Determine the (x, y) coordinate at the center of the cell enclosing the given text.  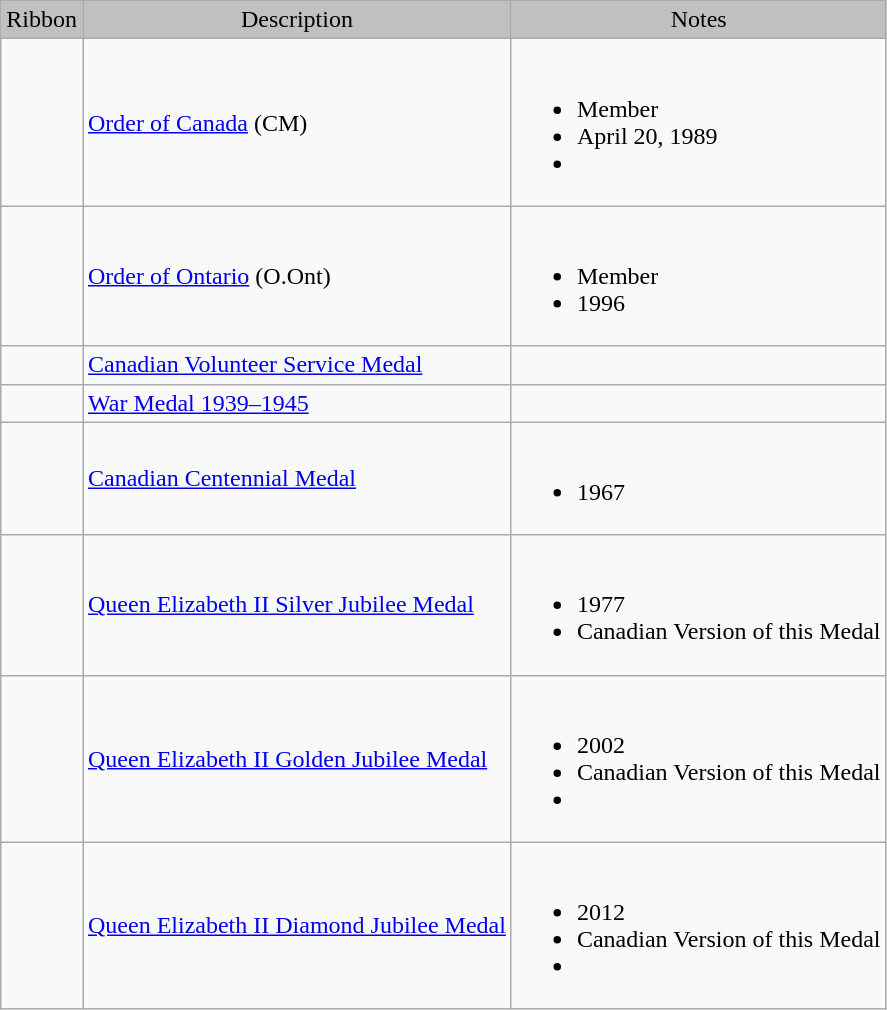
Member1996 (698, 276)
Order of Ontario (O.Ont) (296, 276)
Ribbon (42, 20)
Queen Elizabeth II Diamond Jubilee Medal (296, 926)
Description (296, 20)
1967 (698, 478)
2012Canadian Version of this Medal (698, 926)
War Medal 1939–1945 (296, 403)
MemberApril 20, 1989 (698, 122)
Canadian Volunteer Service Medal (296, 365)
1977Canadian Version of this Medal (698, 605)
2002Canadian Version of this Medal (698, 758)
Queen Elizabeth II Silver Jubilee Medal (296, 605)
Notes (698, 20)
Queen Elizabeth II Golden Jubilee Medal (296, 758)
Canadian Centennial Medal (296, 478)
Order of Canada (CM) (296, 122)
